For the text-containing cell, return its midpoint in (X, Y) coordinate format. 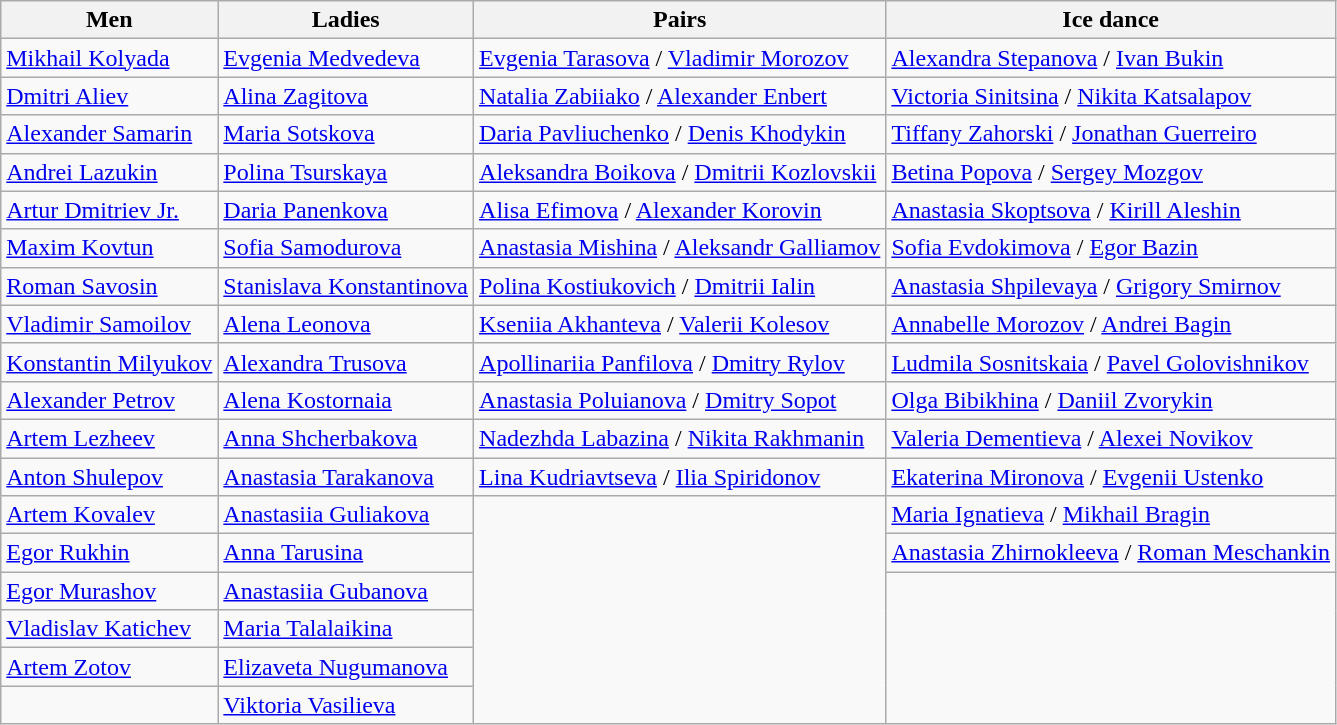
Alexandra Stepanova / Ivan Bukin (1111, 58)
Viktoria Vasilieva (346, 705)
Apollinariia Panfilova / Dmitry Rylov (680, 362)
Tiffany Zahorski / Jonathan Guerreiro (1111, 134)
Daria Pavliuchenko / Denis Khodykin (680, 134)
Dmitri Aliev (110, 96)
Alina Zagitova (346, 96)
Evgenia Tarasova / Vladimir Morozov (680, 58)
Alisa Efimova / Alexander Korovin (680, 210)
Elizaveta Nugumanova (346, 667)
Anastasiia Guliakova (346, 515)
Alena Kostornaia (346, 400)
Artur Dmitriev Jr. (110, 210)
Sofia Samodurova (346, 248)
Artem Kovalev (110, 515)
Aleksandra Boikova / Dmitrii Kozlovskii (680, 172)
Pairs (680, 20)
Roman Savosin (110, 286)
Anastasia Shpilevaya / Grigory Smirnov (1111, 286)
Anastasia Poluianova / Dmitry Sopot (680, 400)
Lina Kudriavtseva / Ilia Spiridonov (680, 477)
Valeria Dementieva / Alexei Novikov (1111, 438)
Andrei Lazukin (110, 172)
Anna Tarusina (346, 553)
Polina Kostiukovich / Dmitrii Ialin (680, 286)
Ludmila Sosnitskaia / Pavel Golovishnikov (1111, 362)
Maria Sotskova (346, 134)
Betina Popova / Sergey Mozgov (1111, 172)
Mikhail Kolyada (110, 58)
Alexander Petrov (110, 400)
Artem Lezheev (110, 438)
Konstantin Milyukov (110, 362)
Anna Shcherbakova (346, 438)
Victoria Sinitsina / Nikita Katsalapov (1111, 96)
Artem Zotov (110, 667)
Egor Rukhin (110, 553)
Alexandra Trusova (346, 362)
Maria Talalaikina (346, 629)
Anastasia Mishina / Aleksandr Galliamov (680, 248)
Maxim Kovtun (110, 248)
Olga Bibikhina / Daniil Zvorykin (1111, 400)
Anastasia Skoptsova / Kirill Aleshin (1111, 210)
Maria Ignatieva / Mikhail Bragin (1111, 515)
Annabelle Morozov / Andrei Bagin (1111, 324)
Anton Shulepov (110, 477)
Alena Leonova (346, 324)
Vladimir Samoilov (110, 324)
Nadezhda Labazina / Nikita Rakhmanin (680, 438)
Evgenia Medvedeva (346, 58)
Men (110, 20)
Sofia Evdokimova / Egor Bazin (1111, 248)
Alexander Samarin (110, 134)
Vladislav Katichev (110, 629)
Natalia Zabiiako / Alexander Enbert (680, 96)
Ice dance (1111, 20)
Anastasia Zhirnokleeva / Roman Meschankin (1111, 553)
Ladies (346, 20)
Daria Panenkova (346, 210)
Anastasiia Gubanova (346, 591)
Egor Murashov (110, 591)
Anastasia Tarakanova (346, 477)
Polina Tsurskaya (346, 172)
Kseniia Akhanteva / Valerii Kolesov (680, 324)
Stanislava Konstantinova (346, 286)
Ekaterina Mironova / Evgenii Ustenko (1111, 477)
